Find where the given text appears and provide that cell's center as (X, Y) coordinate. 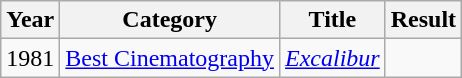
Best Cinematography (170, 58)
Category (170, 20)
Title (333, 20)
Result (423, 20)
1981 (30, 58)
Year (30, 20)
Excalibur (333, 58)
